Detect which cell encompasses the target text, then output its [x, y] center coordinate. 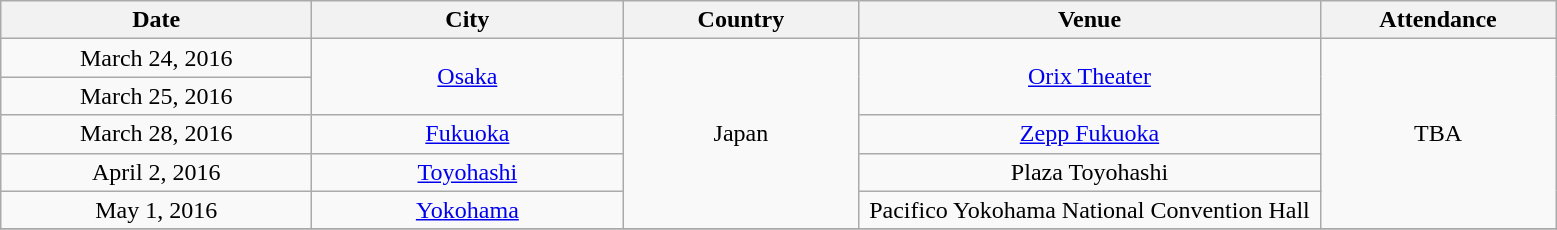
City [468, 20]
Venue [1090, 20]
March 28, 2016 [156, 134]
Japan [741, 134]
Date [156, 20]
Osaka [468, 77]
April 2, 2016 [156, 172]
Attendance [1438, 20]
Plaza Toyohashi [1090, 172]
Yokohama [468, 210]
Pacifico Yokohama National Convention Hall [1090, 210]
March 24, 2016 [156, 58]
Zepp Fukuoka [1090, 134]
Fukuoka [468, 134]
May 1, 2016 [156, 210]
Country [741, 20]
March 25, 2016 [156, 96]
Toyohashi [468, 172]
TBA [1438, 134]
Orix Theater [1090, 77]
